Find where the given text appears and provide that cell's center as [X, Y] coordinate. 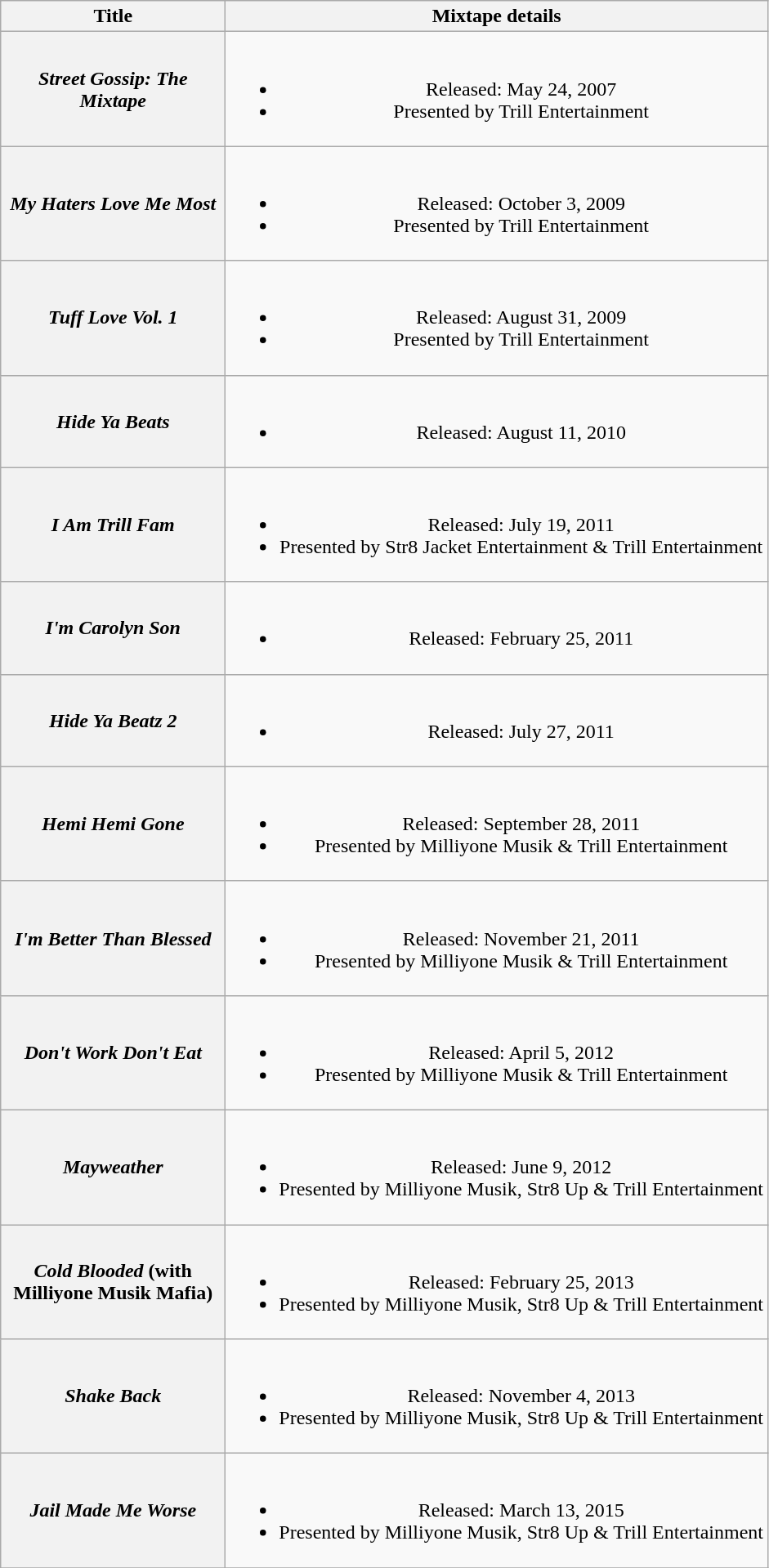
Released: September 28, 2011Presented by Milliyone Musik & Trill Entertainment [497, 824]
Released: November 4, 2013Presented by Milliyone Musik, Str8 Up & Trill Entertainment [497, 1396]
Released: March 13, 2015Presented by Milliyone Musik, Str8 Up & Trill Entertainment [497, 1511]
Released: June 9, 2012Presented by Milliyone Musik, Str8 Up & Trill Entertainment [497, 1167]
Don't Work Don't Eat [113, 1052]
Tuff Love Vol. 1 [113, 318]
I Am Trill Fam [113, 525]
Hemi Hemi Gone [113, 824]
Released: July 19, 2011Presented by Str8 Jacket Entertainment & Trill Entertainment [497, 525]
Released: April 5, 2012Presented by Milliyone Musik & Trill Entertainment [497, 1052]
Cold Blooded (with Milliyone Musik Mafia) [113, 1281]
Released: February 25, 2013Presented by Milliyone Musik, Str8 Up & Trill Entertainment [497, 1281]
Mixtape details [497, 16]
Released: October 3, 2009Presented by Trill Entertainment [497, 203]
I'm Carolyn Son [113, 628]
Shake Back [113, 1396]
Jail Made Me Worse [113, 1511]
My Haters Love Me Most [113, 203]
I'm Better Than Blessed [113, 938]
Hide Ya Beats [113, 422]
Title [113, 16]
Released: February 25, 2011 [497, 628]
Released: November 21, 2011Presented by Milliyone Musik & Trill Entertainment [497, 938]
Mayweather [113, 1167]
Released: August 31, 2009Presented by Trill Entertainment [497, 318]
Released: May 24, 2007Presented by Trill Entertainment [497, 89]
Released: July 27, 2011 [497, 721]
Street Gossip: The Mixtape [113, 89]
Hide Ya Beatz 2 [113, 721]
Released: August 11, 2010 [497, 422]
